From the cell containing the given text, extract its center point as (x, y) coordinate. 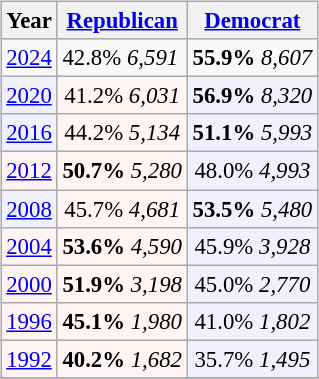
44.2% 5,134 (122, 133)
1992 (29, 359)
53.6% 4,590 (122, 246)
41.2% 6,031 (122, 96)
45.1% 1,980 (122, 321)
51.1% 5,993 (252, 133)
48.0% 4,993 (252, 171)
53.5% 5,480 (252, 209)
2012 (29, 171)
1996 (29, 321)
45.9% 3,928 (252, 246)
41.0% 1,802 (252, 321)
55.9% 8,607 (252, 58)
56.9% 8,320 (252, 96)
35.7% 1,495 (252, 359)
2004 (29, 246)
40.2% 1,682 (122, 359)
2024 (29, 58)
2020 (29, 96)
Year (29, 21)
2016 (29, 133)
51.9% 3,198 (122, 284)
45.7% 4,681 (122, 209)
50.7% 5,280 (122, 171)
Democrat (252, 21)
2000 (29, 284)
42.8% 6,591 (122, 58)
Republican (122, 21)
2008 (29, 209)
45.0% 2,770 (252, 284)
